Identify which cell holds the provided text, then report its (x, y) central coordinate. 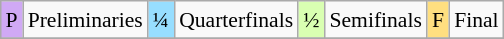
Quarterfinals (236, 20)
½ (311, 20)
¼ (161, 20)
P (11, 20)
Preliminaries (86, 20)
Final (476, 20)
F (438, 20)
Semifinals (375, 20)
